Identify which cell holds the provided text, then report its [X, Y] central coordinate. 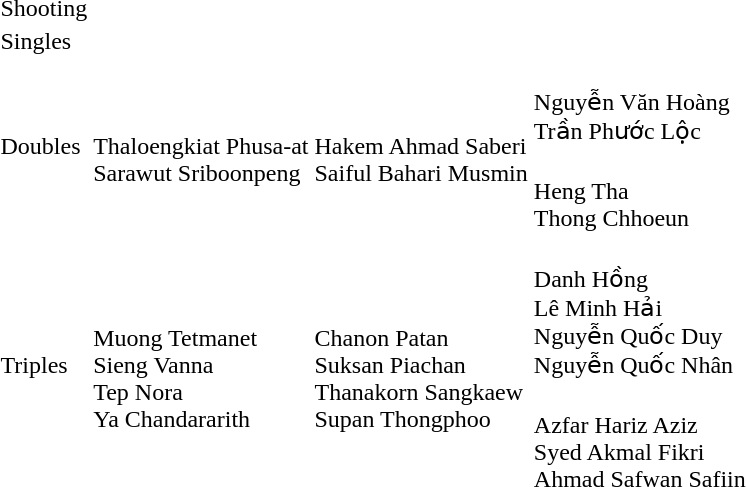
Hakem Ahmad SaberiSaiful Bahari Musmin [421, 146]
Thaloengkiat Phusa-atSarawut Sriboonpeng [201, 146]
